From the cell containing the given text, extract its center point as (X, Y) coordinate. 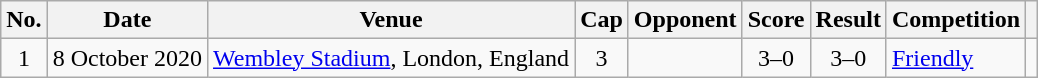
Result (848, 20)
Opponent (685, 20)
Date (127, 20)
1 (24, 58)
Venue (392, 20)
8 October 2020 (127, 58)
Friendly (956, 58)
Cap (602, 20)
Wembley Stadium, London, England (392, 58)
No. (24, 20)
Competition (956, 20)
Score (776, 20)
3 (602, 58)
